Scan for the cell matching the given text and deliver its [X, Y] coordinate at center. 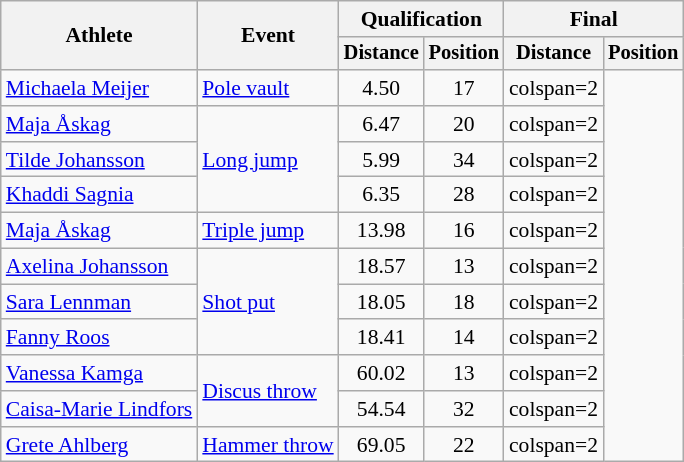
Triple jump [268, 231]
20 [464, 124]
Tilde Johansson [100, 160]
6.47 [382, 124]
Final [594, 19]
18.57 [382, 267]
Qualification [422, 19]
Long jump [268, 160]
16 [464, 231]
Event [268, 36]
Shot put [268, 302]
Michaela Meijer [100, 88]
28 [464, 195]
Vanessa Kamga [100, 373]
60.02 [382, 373]
18.41 [382, 338]
5.99 [382, 160]
32 [464, 409]
17 [464, 88]
Pole vault [268, 88]
14 [464, 338]
13.98 [382, 231]
Caisa-Marie Lindfors [100, 409]
Discus throw [268, 390]
Axelina Johansson [100, 267]
18 [464, 302]
6.35 [382, 195]
54.54 [382, 409]
34 [464, 160]
Fanny Roos [100, 338]
Athlete [100, 36]
4.50 [382, 88]
Sara Lennman [100, 302]
Khaddi Sagnia [100, 195]
18.05 [382, 302]
